Output the [X, Y] coordinate of the center of the cell containing the given text.  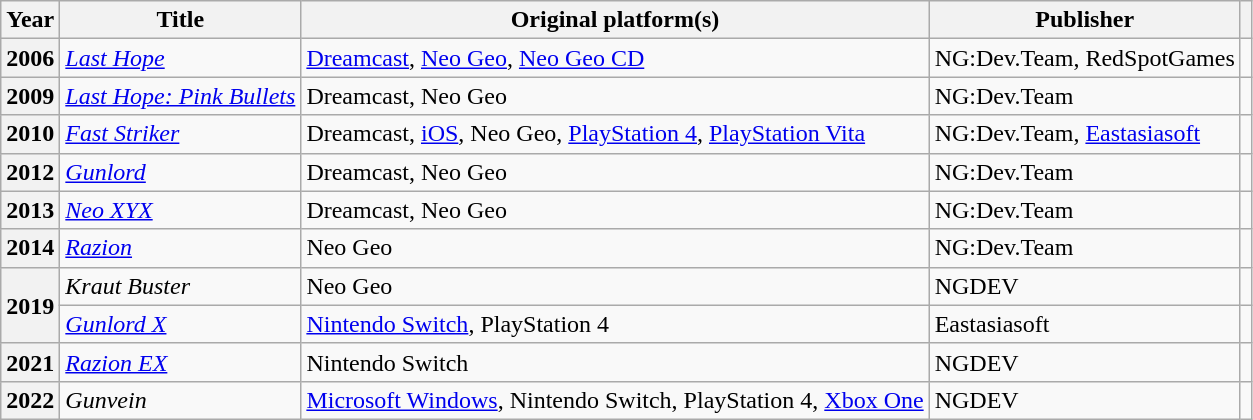
2006 [30, 58]
2014 [30, 248]
Nintendo Switch [615, 362]
NG:Dev.Team, Eastasiasoft [1084, 134]
2021 [30, 362]
Gunlord [180, 172]
Year [30, 20]
Eastasiasoft [1084, 324]
NG:Dev.Team, RedSpotGames [1084, 58]
Nintendo Switch, PlayStation 4 [615, 324]
Title [180, 20]
Microsoft Windows, Nintendo Switch, PlayStation 4, Xbox One [615, 400]
Publisher [1084, 20]
Gunvein [180, 400]
2009 [30, 96]
Original platform(s) [615, 20]
2022 [30, 400]
Gunlord X [180, 324]
2013 [30, 210]
Kraut Buster [180, 286]
Neo XYX [180, 210]
Dreamcast, Neo Geo, Neo Geo CD [615, 58]
2019 [30, 305]
Dreamcast, iOS, Neo Geo, PlayStation 4, PlayStation Vita [615, 134]
Last Hope [180, 58]
Razion EX [180, 362]
Last Hope: Pink Bullets [180, 96]
Fast Striker [180, 134]
2010 [30, 134]
2012 [30, 172]
Razion [180, 248]
